Provide the [X, Y] coordinate of the cell's center where the given text is located.  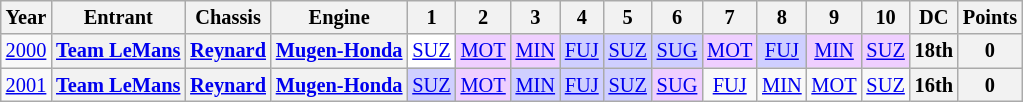
9 [834, 17]
5 [628, 17]
16th [934, 85]
18th [934, 51]
7 [730, 17]
1 [431, 17]
Year [26, 17]
Points [990, 17]
10 [885, 17]
4 [582, 17]
8 [782, 17]
Engine [340, 17]
6 [677, 17]
Chassis [228, 17]
2000 [26, 51]
2 [484, 17]
Entrant [118, 17]
2001 [26, 85]
DC [934, 17]
3 [536, 17]
